Search for the cell housing the specified text and yield its [x, y] center coordinate. 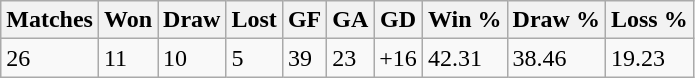
5 [254, 58]
39 [304, 58]
10 [192, 58]
38.46 [556, 58]
Lost [254, 20]
Draw % [556, 20]
GF [304, 20]
GA [350, 20]
Loss % [649, 20]
Win % [464, 20]
Matches [50, 20]
19.23 [649, 58]
+16 [398, 58]
Won [128, 20]
23 [350, 58]
Draw [192, 20]
GD [398, 20]
26 [50, 58]
42.31 [464, 58]
11 [128, 58]
